Detect which cell encompasses the target text, then output its [X, Y] center coordinate. 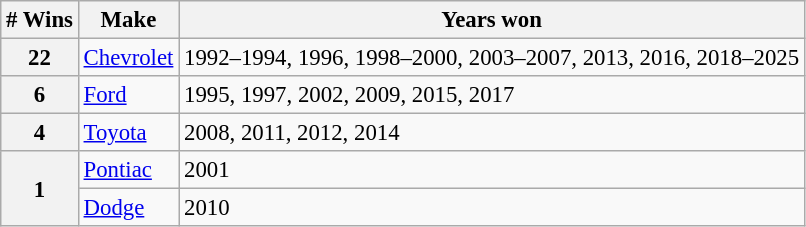
Ford [128, 95]
6 [40, 95]
Pontiac [128, 170]
2001 [492, 170]
4 [40, 133]
22 [40, 58]
2010 [492, 208]
Dodge [128, 208]
1992–1994, 1996, 1998–2000, 2003–2007, 2013, 2016, 2018–2025 [492, 58]
Toyota [128, 133]
1 [40, 188]
Years won [492, 20]
1995, 1997, 2002, 2009, 2015, 2017 [492, 95]
Make [128, 20]
Chevrolet [128, 58]
# Wins [40, 20]
2008, 2011, 2012, 2014 [492, 133]
